For the text-containing cell, return its midpoint in [x, y] coordinate format. 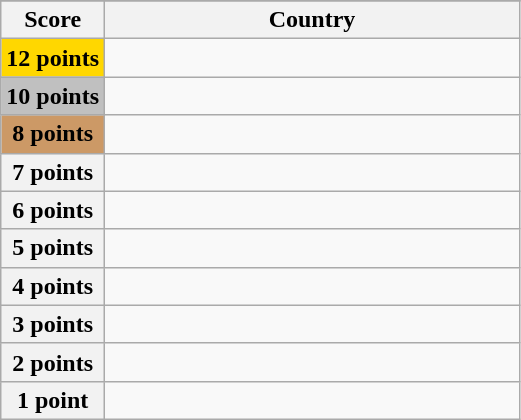
8 points [53, 134]
10 points [53, 96]
Country [312, 20]
2 points [53, 362]
3 points [53, 324]
5 points [53, 248]
Score [53, 20]
7 points [53, 172]
12 points [53, 58]
1 point [53, 400]
4 points [53, 286]
6 points [53, 210]
